Return [x, y] of the center of cell containing provided text 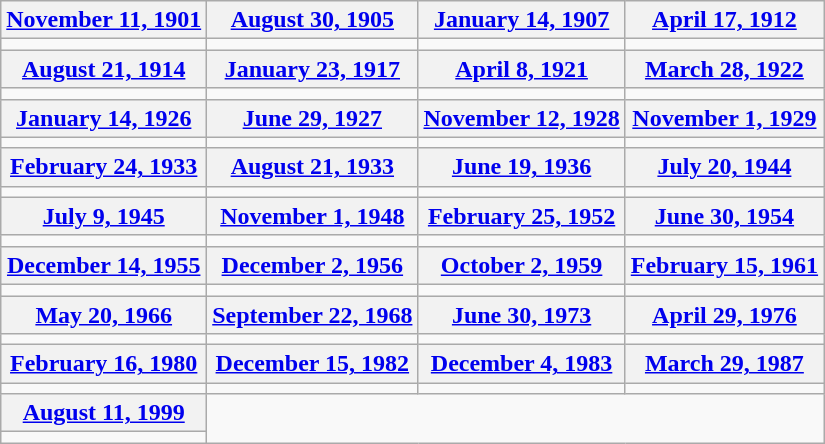
January 14, 1907 [522, 20]
December 15, 1982 [312, 364]
December 2, 1956 [312, 265]
February 15, 1961 [724, 265]
June 30, 1954 [724, 216]
March 28, 1922 [724, 69]
June 19, 1936 [522, 167]
April 8, 1921 [522, 69]
November 11, 1901 [104, 20]
July 20, 1944 [724, 167]
November 12, 1928 [522, 118]
November 1, 1948 [312, 216]
August 21, 1933 [312, 167]
August 11, 1999 [104, 413]
February 25, 1952 [522, 216]
December 14, 1955 [104, 265]
August 30, 1905 [312, 20]
February 24, 1933 [104, 167]
January 14, 1926 [104, 118]
August 21, 1914 [104, 69]
December 4, 1983 [522, 364]
October 2, 1959 [522, 265]
September 22, 1968 [312, 315]
February 16, 1980 [104, 364]
July 9, 1945 [104, 216]
April 17, 1912 [724, 20]
June 30, 1973 [522, 315]
November 1, 1929 [724, 118]
January 23, 1917 [312, 69]
March 29, 1987 [724, 364]
May 20, 1966 [104, 315]
June 29, 1927 [312, 118]
April 29, 1976 [724, 315]
